From the cell containing the given text, extract its center point as (X, Y) coordinate. 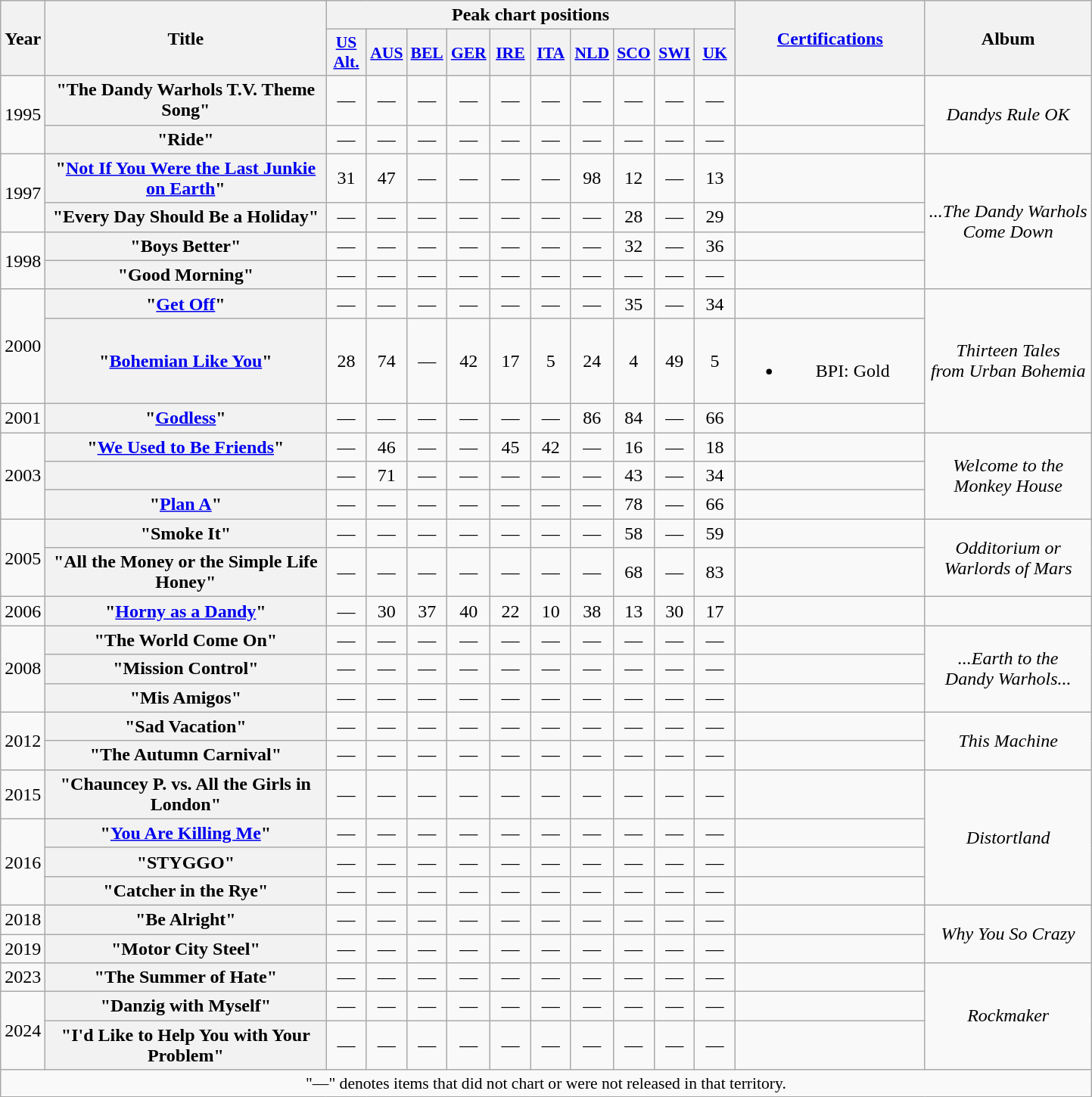
"Good Morning" (186, 275)
Year (23, 38)
Rockmaker (1008, 1017)
Odditorium orWarlords of Mars (1008, 558)
49 (675, 360)
"Sad Vacation" (186, 726)
Distortland (1008, 837)
1998 (23, 260)
"Mis Amigos" (186, 698)
Peak chart positions (530, 15)
ITA (551, 53)
10 (551, 611)
"Not If You Were the Last Junkie on Earth" (186, 179)
"The World Come On" (186, 640)
36 (714, 246)
...The Dandy WarholsCome Down (1008, 221)
Welcome to theMonkey House (1008, 476)
2019 (23, 948)
31 (347, 179)
2015 (23, 794)
12 (634, 179)
"Motor City Steel" (186, 948)
"Horny as a Dandy" (186, 611)
84 (634, 418)
"All the Money or the Simple Life Honey" (186, 572)
Album (1008, 38)
71 (386, 476)
2018 (23, 919)
24 (592, 360)
"Catcher in the Rye" (186, 890)
"The Dandy Warhols T.V. Theme Song" (186, 100)
Certifications (829, 38)
2008 (23, 669)
USAlt. (347, 53)
86 (592, 418)
35 (634, 303)
1995 (23, 115)
IRE (510, 53)
1997 (23, 192)
4 (634, 360)
"Smoke It" (186, 533)
BEL (427, 53)
"The Autumn Carnival" (186, 755)
"Chauncey P. vs. All the Girls in London" (186, 794)
Title (186, 38)
"I'd Like to Help You with Your Problem" (186, 1046)
47 (386, 179)
22 (510, 611)
This Machine (1008, 741)
37 (427, 611)
16 (634, 447)
UK (714, 53)
SWI (675, 53)
"Ride" (186, 139)
2005 (23, 558)
AUS (386, 53)
2000 (23, 347)
98 (592, 179)
2003 (23, 476)
"Be Alright" (186, 919)
...Earth to theDandy Warhols... (1008, 669)
59 (714, 533)
40 (469, 611)
"Godless" (186, 418)
68 (634, 572)
"Danzig with Myself" (186, 1006)
"We Used to Be Friends" (186, 447)
Why You So Crazy (1008, 934)
Dandys Rule OK (1008, 115)
BPI: Gold (829, 360)
"STYGGO" (186, 862)
"The Summer of Hate" (186, 977)
18 (714, 447)
"Bohemian Like You" (186, 360)
32 (634, 246)
83 (714, 572)
SCO (634, 53)
2001 (23, 418)
NLD (592, 53)
"Every Day Should Be a Holiday" (186, 217)
2024 (23, 1030)
43 (634, 476)
2006 (23, 611)
Thirteen Talesfrom Urban Bohemia (1008, 360)
58 (634, 533)
"Plan A" (186, 505)
78 (634, 505)
"Boys Better" (186, 246)
38 (592, 611)
"Get Off" (186, 303)
74 (386, 360)
2023 (23, 977)
29 (714, 217)
"Mission Control" (186, 669)
GER (469, 53)
45 (510, 447)
"You Are Killing Me" (186, 833)
2012 (23, 741)
2016 (23, 862)
46 (386, 447)
"—" denotes items that did not chart or were not released in that territory. (546, 1083)
